For the text-containing cell, return its midpoint in (X, Y) coordinate format. 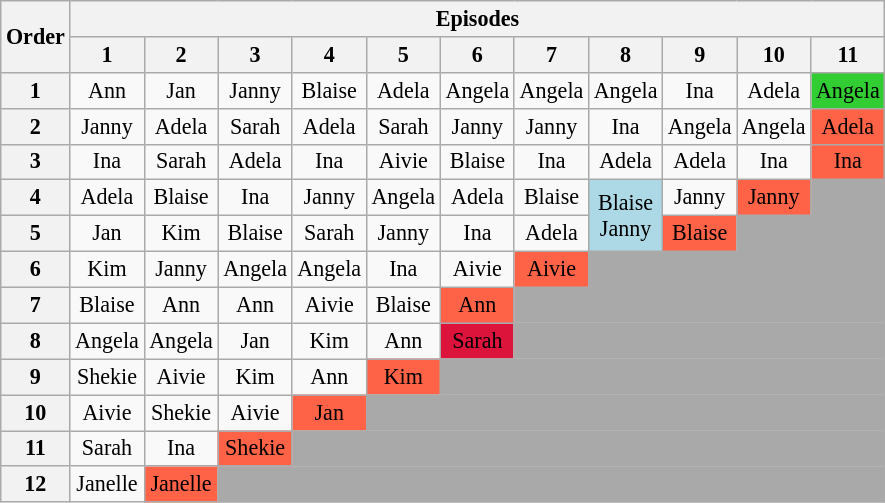
Order (36, 36)
12 (36, 484)
Episodes (478, 18)
BlaiseJanny (626, 216)
